Pinpoint the cell where the given text exists, returning its (X, Y) midpoint coordinate. 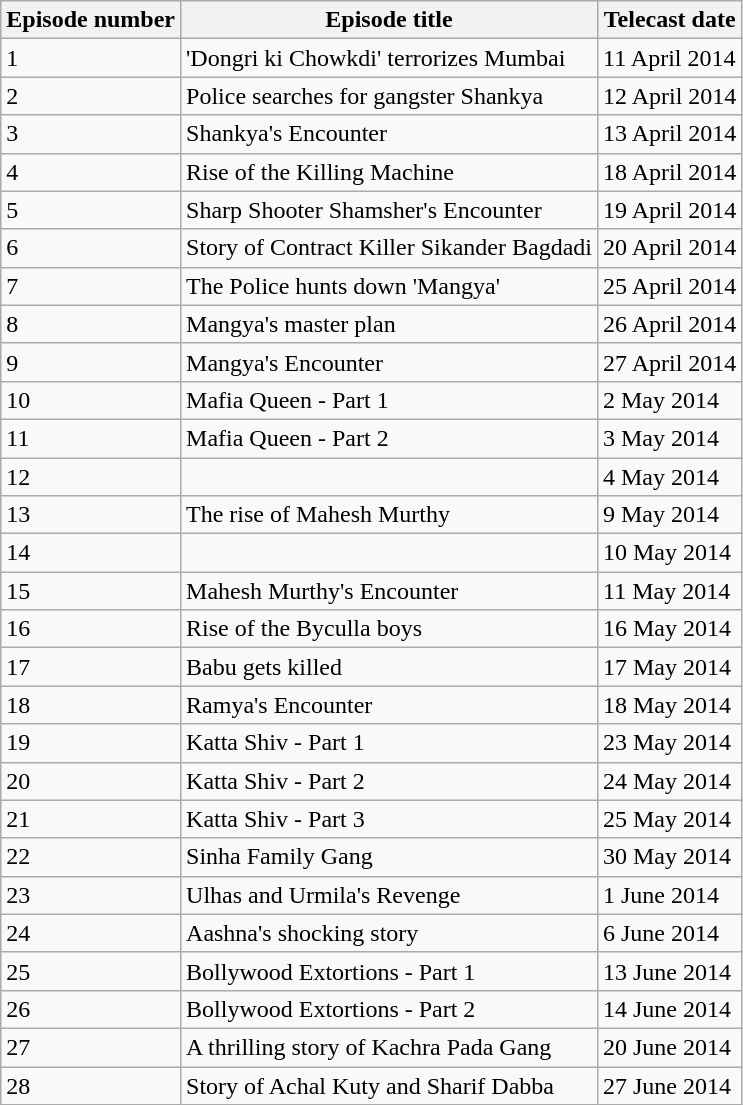
Rise of the Killing Machine (390, 172)
Episode title (390, 20)
Telecast date (669, 20)
Rise of the Byculla boys (390, 629)
'Dongri ki Chowkdi' terrorizes Mumbai (390, 58)
Mangya's master plan (390, 324)
27 (91, 1047)
18 (91, 705)
12 April 2014 (669, 96)
11 (91, 438)
Katta Shiv - Part 3 (390, 819)
19 April 2014 (669, 210)
2 (91, 96)
12 (91, 477)
11 April 2014 (669, 58)
A thrilling story of Kachra Pada Gang (390, 1047)
25 April 2014 (669, 286)
23 (91, 895)
Sharp Shooter Shamsher's Encounter (390, 210)
Episode number (91, 20)
9 May 2014 (669, 515)
Police searches for gangster Shankya (390, 96)
27 June 2014 (669, 1085)
Story of Contract Killer Sikander Bagdadi (390, 248)
28 (91, 1085)
10 May 2014 (669, 553)
Mafia Queen - Part 1 (390, 400)
Babu gets killed (390, 667)
Shankya's Encounter (390, 134)
4 May 2014 (669, 477)
26 (91, 1009)
13 April 2014 (669, 134)
Sinha Family Gang (390, 857)
10 (91, 400)
3 (91, 134)
Mafia Queen - Part 2 (390, 438)
Mangya's Encounter (390, 362)
24 May 2014 (669, 781)
17 (91, 667)
16 (91, 629)
18 May 2014 (669, 705)
Katta Shiv - Part 2 (390, 781)
27 April 2014 (669, 362)
7 (91, 286)
9 (91, 362)
18 April 2014 (669, 172)
Aashna's shocking story (390, 933)
13 (91, 515)
13 June 2014 (669, 971)
24 (91, 933)
Story of Achal Kuty and Sharif Dabba (390, 1085)
20 June 2014 (669, 1047)
Ulhas and Urmila's Revenge (390, 895)
14 June 2014 (669, 1009)
11 May 2014 (669, 591)
4 (91, 172)
8 (91, 324)
The Police hunts down 'Mangya' (390, 286)
21 (91, 819)
3 May 2014 (669, 438)
26 April 2014 (669, 324)
16 May 2014 (669, 629)
22 (91, 857)
Katta Shiv - Part 1 (390, 743)
Mahesh Murthy's Encounter (390, 591)
6 (91, 248)
30 May 2014 (669, 857)
Bollywood Extortions - Part 2 (390, 1009)
Ramya's Encounter (390, 705)
19 (91, 743)
The rise of Mahesh Murthy (390, 515)
25 May 2014 (669, 819)
17 May 2014 (669, 667)
1 June 2014 (669, 895)
20 April 2014 (669, 248)
1 (91, 58)
25 (91, 971)
23 May 2014 (669, 743)
5 (91, 210)
2 May 2014 (669, 400)
15 (91, 591)
Bollywood Extortions - Part 1 (390, 971)
20 (91, 781)
6 June 2014 (669, 933)
14 (91, 553)
